Capture the cell that displays the provided text and extract its (x, y) central coordinate. 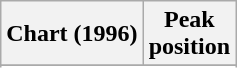
Peakposition (189, 34)
Chart (1996) (72, 34)
